Provide the [X, Y] coordinate of the cell's center where the given text is located.  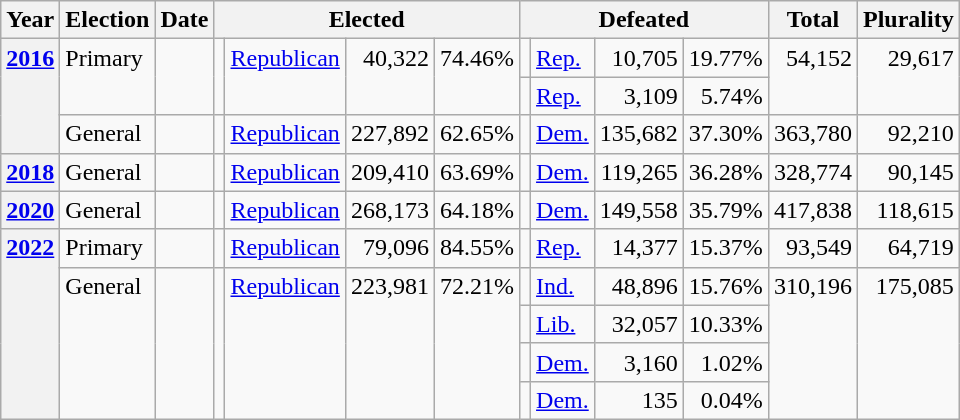
149,558 [638, 210]
40,322 [390, 77]
223,981 [390, 343]
Year [30, 20]
10.33% [726, 324]
84.55% [476, 248]
5.74% [726, 96]
64,719 [908, 248]
Defeated [644, 20]
1.02% [726, 362]
19.77% [726, 58]
135,682 [638, 134]
10,705 [638, 58]
32,057 [638, 324]
15.37% [726, 248]
Ind. [563, 286]
36.28% [726, 172]
Date [184, 20]
64.18% [476, 210]
74.46% [476, 77]
63.69% [476, 172]
62.65% [476, 134]
119,265 [638, 172]
135 [638, 400]
209,410 [390, 172]
118,615 [908, 210]
310,196 [812, 343]
14,377 [638, 248]
227,892 [390, 134]
48,896 [638, 286]
2022 [30, 324]
175,085 [908, 343]
3,109 [638, 96]
363,780 [812, 134]
328,774 [812, 172]
Election [108, 20]
92,210 [908, 134]
268,173 [390, 210]
29,617 [908, 77]
37.30% [726, 134]
93,549 [812, 248]
54,152 [812, 77]
0.04% [726, 400]
Total [812, 20]
Lib. [563, 324]
417,838 [812, 210]
15.76% [726, 286]
79,096 [390, 248]
90,145 [908, 172]
35.79% [726, 210]
Elected [367, 20]
2020 [30, 210]
2018 [30, 172]
72.21% [476, 343]
2016 [30, 96]
Plurality [908, 20]
3,160 [638, 362]
